Capture the cell that displays the provided text and extract its [X, Y] central coordinate. 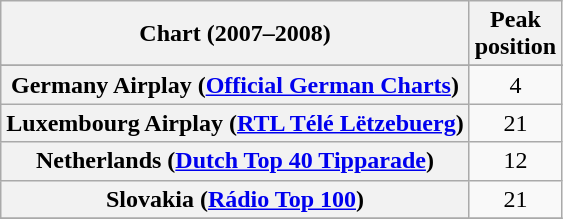
Peakposition [515, 34]
4 [515, 85]
12 [515, 161]
Germany Airplay (Official German Charts) [235, 85]
Netherlands (Dutch Top 40 Tipparade) [235, 161]
Chart (2007–2008) [235, 34]
Luxembourg Airplay (RTL Télé Lëtzebuerg) [235, 123]
Slovakia (Rádio Top 100) [235, 199]
